For the text-containing cell, return its midpoint in [X, Y] coordinate format. 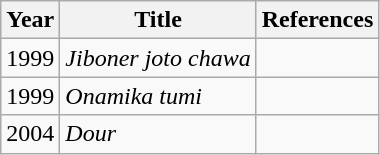
Dour [158, 134]
2004 [30, 134]
References [318, 20]
Jiboner joto chawa [158, 58]
Title [158, 20]
Year [30, 20]
Onamika tumi [158, 96]
